Determine the [X, Y] coordinate at the center of the cell enclosing the given text.  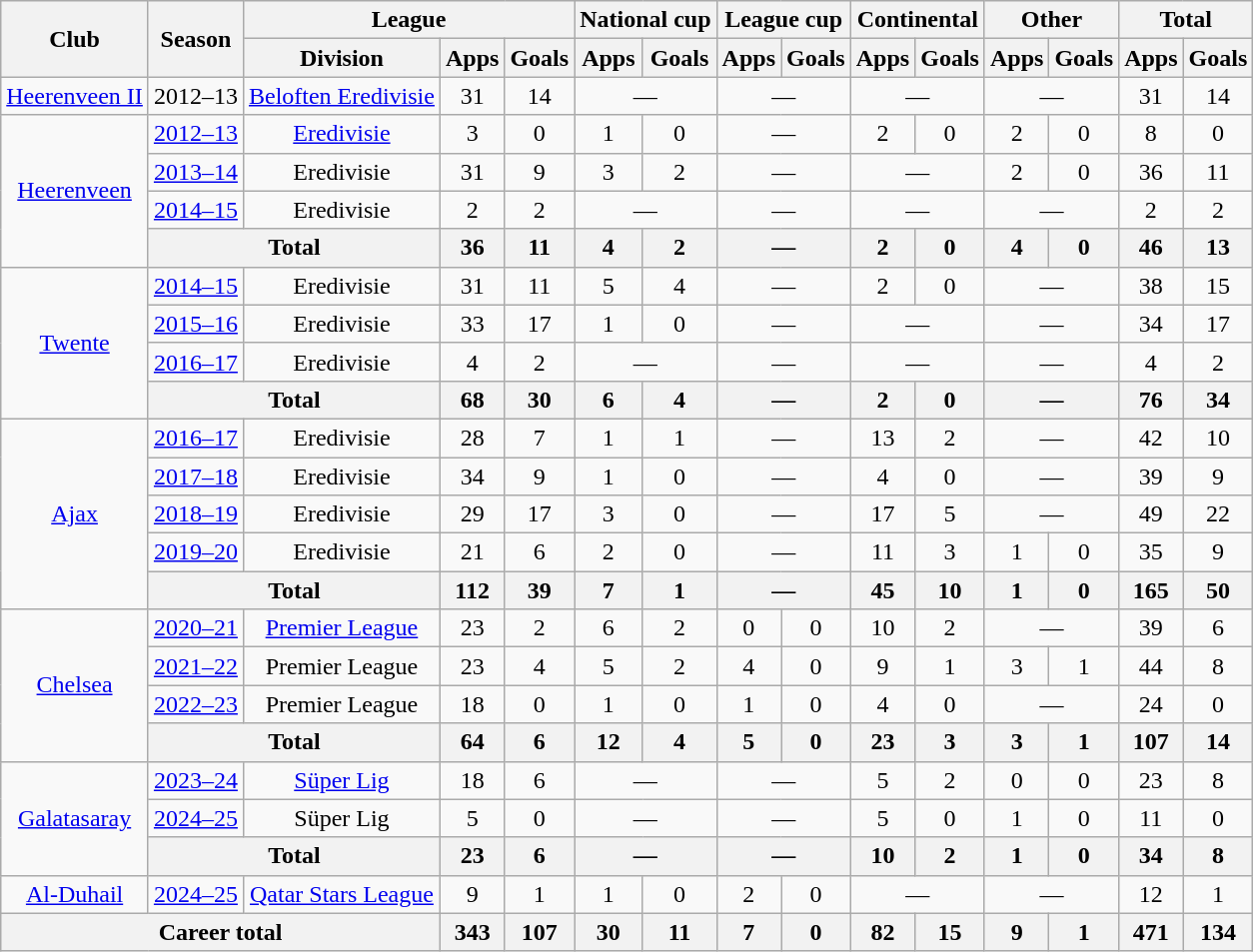
2023–24 [196, 780]
2021–22 [196, 666]
82 [882, 932]
2015–16 [196, 324]
2019–20 [196, 552]
64 [472, 742]
343 [472, 932]
Other [1051, 20]
33 [472, 324]
28 [472, 438]
46 [1151, 248]
Heerenveen [75, 191]
Al-Duhail [75, 894]
Ajax [75, 513]
44 [1151, 666]
49 [1151, 514]
National cup [645, 20]
68 [472, 400]
2013–14 [196, 172]
League [408, 20]
2018–19 [196, 514]
League cup [783, 20]
Continental [917, 20]
Galatasaray [75, 818]
Club [75, 39]
Career total [221, 932]
22 [1218, 514]
42 [1151, 438]
471 [1151, 932]
2017–18 [196, 476]
Twente [75, 343]
2020–21 [196, 628]
45 [882, 590]
29 [472, 514]
38 [1151, 286]
Qatar Stars League [342, 894]
Division [342, 58]
50 [1218, 590]
165 [1151, 590]
Heerenveen II [75, 96]
112 [472, 590]
134 [1218, 932]
Season [196, 39]
21 [472, 552]
24 [1151, 704]
76 [1151, 400]
2022–23 [196, 704]
Chelsea [75, 685]
Beloften Eredivisie [342, 96]
35 [1151, 552]
